For the text-containing cell, return its midpoint in (X, Y) coordinate format. 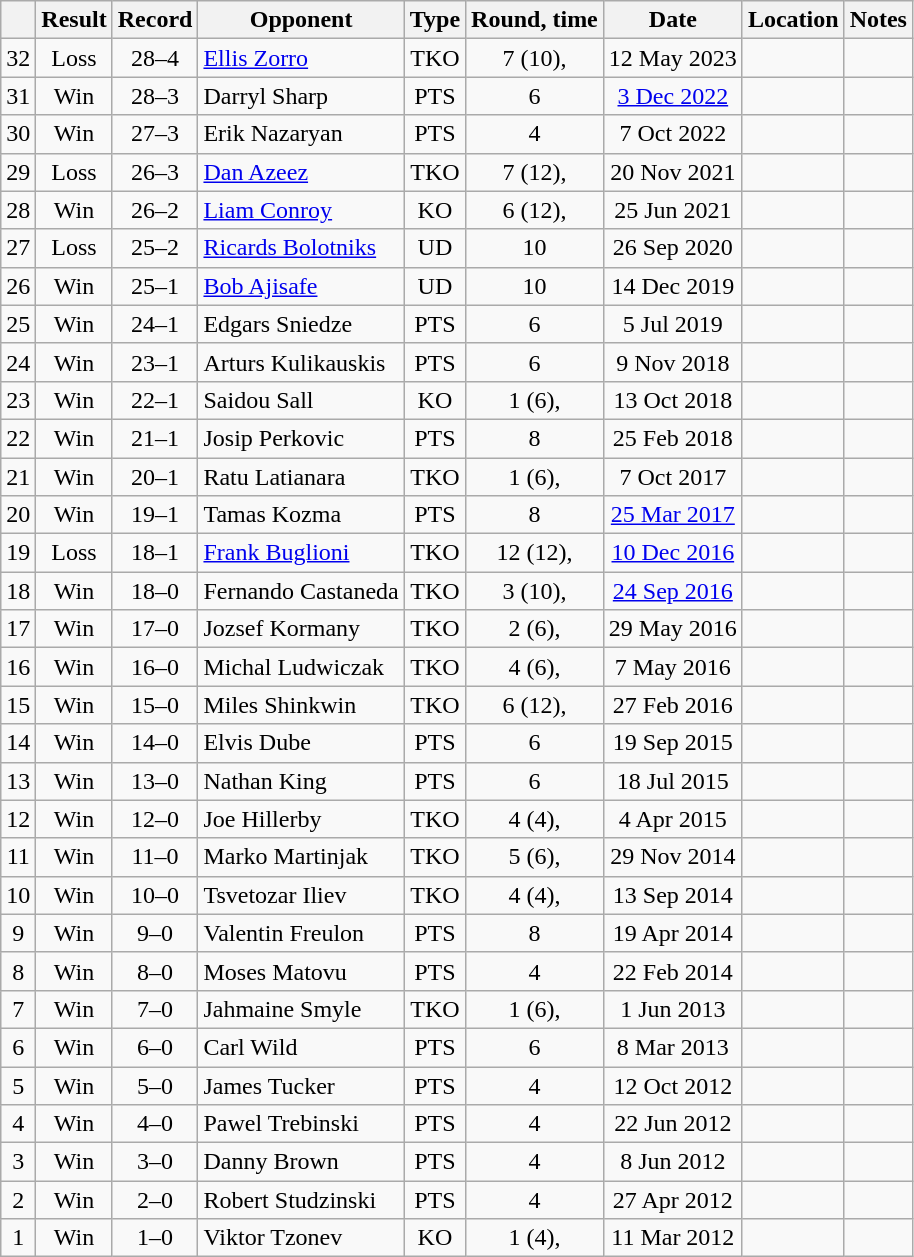
7 May 2016 (672, 667)
Opponent (301, 20)
17 (18, 629)
25 Mar 2017 (672, 515)
24 Sep 2016 (672, 591)
9 Nov 2018 (672, 362)
26 (18, 286)
2 (6), (535, 629)
28–3 (155, 96)
25 (18, 324)
Arturs Kulikauskis (301, 362)
Viktor Tzonev (301, 1238)
3 (18, 1162)
Tamas Kozma (301, 515)
8 Jun 2012 (672, 1162)
12 May 2023 (672, 58)
6–0 (155, 1047)
Date (672, 20)
7 (12), (535, 172)
3 Dec 2022 (672, 96)
1 (4), (535, 1238)
27–3 (155, 134)
21–1 (155, 438)
27 (18, 248)
Moses Matovu (301, 971)
27 Feb 2016 (672, 705)
25–2 (155, 248)
1–0 (155, 1238)
22 Jun 2012 (672, 1124)
28–4 (155, 58)
Result (74, 20)
James Tucker (301, 1085)
13 Oct 2018 (672, 400)
5 Jul 2019 (672, 324)
20–1 (155, 477)
23 (18, 400)
15–0 (155, 705)
5 (6), (535, 857)
25 Feb 2018 (672, 438)
18–0 (155, 591)
27 Apr 2012 (672, 1200)
Elvis Dube (301, 743)
3 (10), (535, 591)
16–0 (155, 667)
31 (18, 96)
28 (18, 210)
19–1 (155, 515)
22 Feb 2014 (672, 971)
Pawel Trebinski (301, 1124)
8 Mar 2013 (672, 1047)
5–0 (155, 1085)
Location (793, 20)
1 (18, 1238)
Round, time (535, 20)
Michal Ludwiczak (301, 667)
12 (12), (535, 553)
Tsvetozar Iliev (301, 895)
Joe Hillerby (301, 819)
24 (18, 362)
Josip Perkovic (301, 438)
13 Sep 2014 (672, 895)
Ellis Zorro (301, 58)
Ricards Bolotniks (301, 248)
11 Mar 2012 (672, 1238)
20 (18, 515)
2–0 (155, 1200)
10 Dec 2016 (672, 553)
12 (18, 819)
Fernando Castaneda (301, 591)
Bob Ajisafe (301, 286)
Valentin Freulon (301, 933)
Saidou Sall (301, 400)
25–1 (155, 286)
Carl Wild (301, 1047)
26–3 (155, 172)
17–0 (155, 629)
7 Oct 2022 (672, 134)
Nathan King (301, 781)
Erik Nazaryan (301, 134)
30 (18, 134)
13–0 (155, 781)
Jozsef Kormany (301, 629)
Edgars Sniedze (301, 324)
10–0 (155, 895)
Ratu Latianara (301, 477)
22 (18, 438)
16 (18, 667)
11–0 (155, 857)
14–0 (155, 743)
7–0 (155, 1009)
14 Dec 2019 (672, 286)
2 (18, 1200)
25 Jun 2021 (672, 210)
Type (434, 20)
12–0 (155, 819)
8–0 (155, 971)
Jahmaine Smyle (301, 1009)
3–0 (155, 1162)
11 (18, 857)
15 (18, 705)
24–1 (155, 324)
Notes (878, 20)
Danny Brown (301, 1162)
18 (18, 591)
Record (155, 20)
23–1 (155, 362)
7 (10), (535, 58)
13 (18, 781)
4 Apr 2015 (672, 819)
Robert Studzinski (301, 1200)
4–0 (155, 1124)
Dan Azeez (301, 172)
29 (18, 172)
32 (18, 58)
26 Sep 2020 (672, 248)
20 Nov 2021 (672, 172)
Marko Martinjak (301, 857)
7 Oct 2017 (672, 477)
5 (18, 1085)
26–2 (155, 210)
9–0 (155, 933)
19 Sep 2015 (672, 743)
14 (18, 743)
19 (18, 553)
4 (6), (535, 667)
29 Nov 2014 (672, 857)
1 Jun 2013 (672, 1009)
7 (18, 1009)
Miles Shinkwin (301, 705)
9 (18, 933)
12 Oct 2012 (672, 1085)
29 May 2016 (672, 629)
18–1 (155, 553)
22–1 (155, 400)
21 (18, 477)
18 Jul 2015 (672, 781)
Darryl Sharp (301, 96)
Frank Buglioni (301, 553)
Liam Conroy (301, 210)
19 Apr 2014 (672, 933)
